Return the [x, y] coordinate for the center point of the cell that contains the specified text.  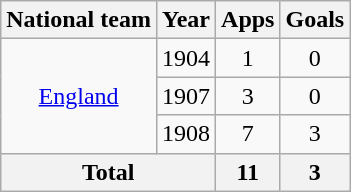
Year [186, 20]
1908 [186, 134]
1904 [186, 58]
7 [248, 134]
National team [79, 20]
Apps [248, 20]
11 [248, 172]
1 [248, 58]
1907 [186, 96]
Goals [315, 20]
England [79, 96]
Total [108, 172]
